Determine the (x, y) coordinate at the center of the cell enclosing the given text.  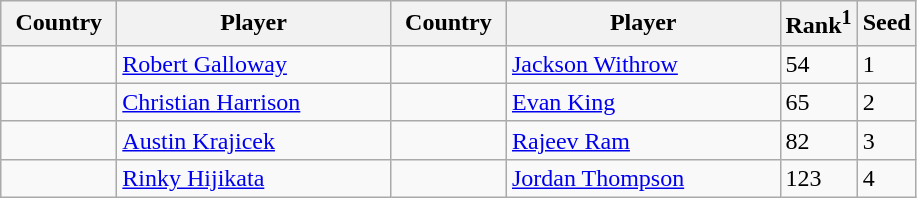
82 (818, 140)
Evan King (643, 102)
Seed (886, 24)
Jordan Thompson (643, 178)
Rinky Hijikata (254, 178)
Rajeev Ram (643, 140)
2 (886, 102)
Robert Galloway (254, 64)
1 (886, 64)
Rank1 (818, 24)
54 (818, 64)
Christian Harrison (254, 102)
Austin Krajicek (254, 140)
4 (886, 178)
65 (818, 102)
123 (818, 178)
3 (886, 140)
Jackson Withrow (643, 64)
